Locate the cell with the specified text and output its [x, y] center coordinate. 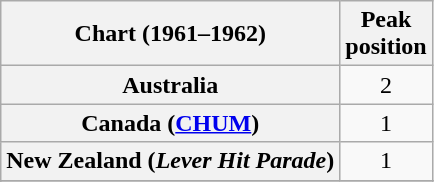
New Zealand (Lever Hit Parade) [170, 161]
Australia [170, 85]
Canada (CHUM) [170, 123]
Peakposition [386, 34]
Chart (1961–1962) [170, 34]
2 [386, 85]
